Locate the cell with the specified text and output its [x, y] center coordinate. 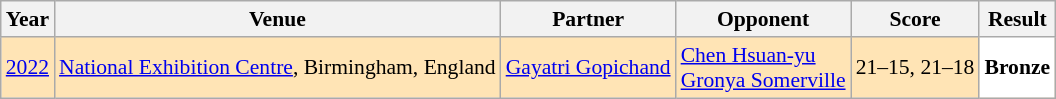
Venue [278, 19]
Opponent [764, 19]
National Exhibition Centre, Birmingham, England [278, 68]
Gayatri Gopichand [588, 68]
Result [1017, 19]
Chen Hsuan-yu Gronya Somerville [764, 68]
Partner [588, 19]
21–15, 21–18 [916, 68]
Score [916, 19]
Bronze [1017, 68]
2022 [28, 68]
Year [28, 19]
